From the cell containing the given text, extract its center point as [X, Y] coordinate. 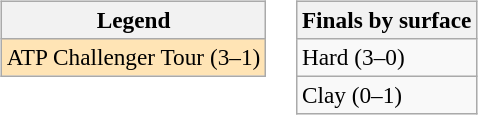
Finals by surface [387, 20]
ATP Challenger Tour (3–1) [133, 57]
Legend [133, 20]
Clay (0–1) [387, 95]
Hard (3–0) [387, 57]
